Extract the [x, y] coordinate from the center of the cell holding the provided text.  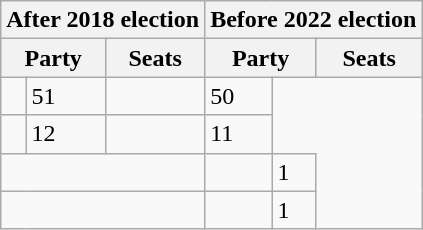
Before 2022 election [314, 20]
51 [66, 96]
After 2018 election [103, 20]
11 [238, 134]
50 [238, 96]
12 [66, 134]
